Detect which cell encompasses the target text, then output its (x, y) center coordinate. 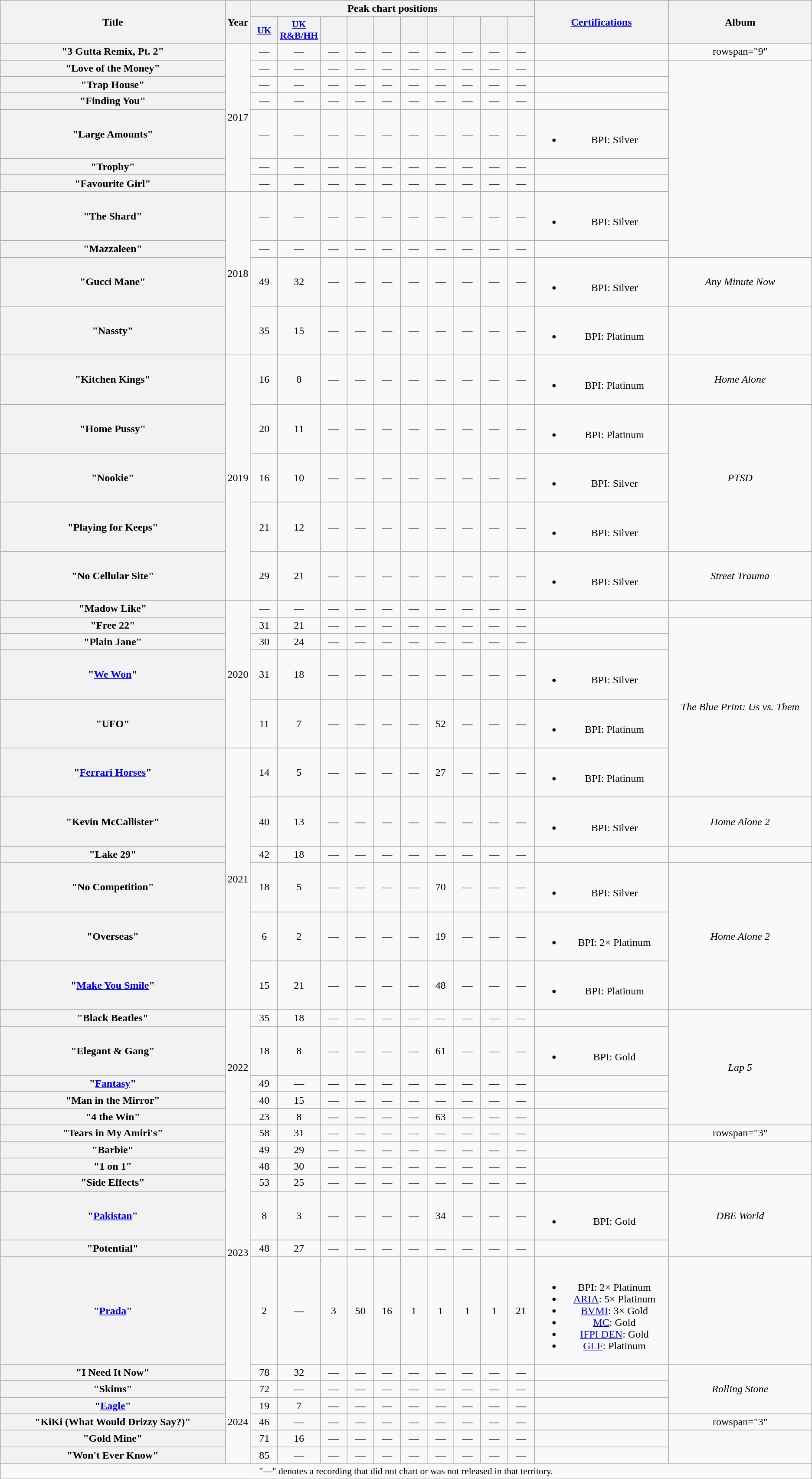
34 (441, 1216)
"Gucci Mane" (113, 281)
"KiKi (What Would Drizzy Say?)" (113, 1422)
63 (441, 1117)
85 (264, 1455)
"1 on 1" (113, 1166)
72 (264, 1389)
"Side Effects" (113, 1183)
"Overseas" (113, 936)
Peak chart positions (393, 9)
Any Minute Now (740, 281)
"Elegant & Gang" (113, 1051)
PTSD (740, 478)
"I Need It Now" (113, 1372)
"No Cellular Site" (113, 576)
Title (113, 22)
"Skims" (113, 1389)
12 (299, 527)
71 (264, 1439)
"Kitchen Kings" (113, 380)
61 (441, 1051)
"Ferrari Horses" (113, 772)
53 (264, 1183)
25 (299, 1183)
Rolling Stone (740, 1389)
2017 (238, 117)
50 (360, 1310)
"4 the Win" (113, 1117)
Year (238, 22)
"Eagle" (113, 1405)
"Favourite Girl" (113, 183)
6 (264, 936)
DBE World (740, 1216)
2021 (238, 879)
2022 (238, 1067)
"Make You Smile" (113, 986)
24 (299, 642)
"Mazzaleen" (113, 249)
2020 (238, 674)
"Free 22" (113, 625)
"Fantasy" (113, 1084)
BPI: 2× Platinum (601, 936)
"Love of the Money" (113, 68)
"Pakistan" (113, 1216)
52 (441, 724)
58 (264, 1133)
"Prada" (113, 1310)
"We Won" (113, 674)
13 (299, 822)
"Finding You" (113, 101)
"—" denotes a recording that did not chart or was not released in that territory. (406, 1471)
"Nookie" (113, 478)
"Man in the Mirror" (113, 1100)
"Playing for Keeps" (113, 527)
"Home Pussy" (113, 429)
Home Alone (740, 380)
"Black Beatles" (113, 1018)
70 (441, 887)
"Barbie" (113, 1150)
"Gold Mine" (113, 1439)
Certifications (601, 22)
42 (264, 854)
"Potential" (113, 1248)
14 (264, 772)
Lap 5 (740, 1067)
"Trap House" (113, 85)
20 (264, 429)
"UFO" (113, 724)
BPI: 2× PlatinumARIA: 5× PlatinumBVMI: 3× GoldMC: GoldIFPI DEN: GoldGLF: Platinum (601, 1310)
"Nassty" (113, 331)
10 (299, 478)
"The Shard" (113, 216)
23 (264, 1117)
"Tears in My Amiri's" (113, 1133)
2019 (238, 478)
"No Competition" (113, 887)
The Blue Print: Us vs. Them (740, 707)
UKR&B/HH (299, 30)
UK (264, 30)
"Large Amounts" (113, 134)
"Madow Like" (113, 609)
"Trophy" (113, 167)
"Won't Ever Know" (113, 1455)
78 (264, 1372)
"Plain Jane" (113, 642)
"3 Gutta Remix, Pt. 2" (113, 52)
"Lake 29" (113, 854)
2024 (238, 1422)
2018 (238, 273)
Album (740, 22)
"Kevin McCallister" (113, 822)
2023 (238, 1253)
rowspan="9" (740, 52)
46 (264, 1422)
Street Trauma (740, 576)
